Pinpoint the cell where the given text exists, returning its (X, Y) midpoint coordinate. 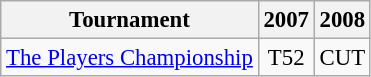
The Players Championship (130, 58)
2007 (286, 20)
2008 (342, 20)
T52 (286, 58)
Tournament (130, 20)
CUT (342, 58)
